Detect which cell encompasses the target text, then output its [X, Y] center coordinate. 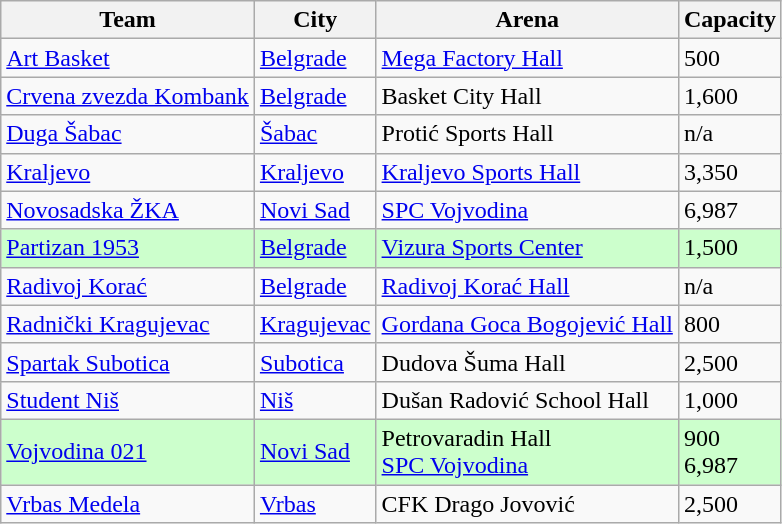
Arena [527, 20]
9006,987 [730, 452]
Crvena zvezda Kombank [128, 96]
Gordana Goca Bogojević Hall [527, 324]
1,500 [730, 248]
SPC Vojvodina [527, 210]
Niš [315, 400]
Vizura Sports Center [527, 248]
Dušan Radović School Hall [527, 400]
Kraljevo Sports Hall [527, 172]
CFK Drago Jovović [527, 503]
800 [730, 324]
Team [128, 20]
Art Basket [128, 58]
Subotica [315, 362]
City [315, 20]
Capacity [730, 20]
Radnički Kragujevac [128, 324]
Šabac [315, 134]
Spartak Subotica [128, 362]
3,350 [730, 172]
500 [730, 58]
Radivoj Korać Hall [527, 286]
Vrbas [315, 503]
Student Niš [128, 400]
Dudova Šuma Hall [527, 362]
Basket City Hall [527, 96]
Duga Šabac [128, 134]
Vojvodina 021 [128, 452]
Protić Sports Hall [527, 134]
Vrbas Medela [128, 503]
1,000 [730, 400]
Novosadska ŽKA [128, 210]
1,600 [730, 96]
Mega Factory Hall [527, 58]
Radivoj Korać [128, 286]
Kragujevac [315, 324]
6,987 [730, 210]
Petrovaradin HallSPC Vojvodina [527, 452]
Partizan 1953 [128, 248]
